Determine the [x, y] coordinate at the center of the cell enclosing the given text.  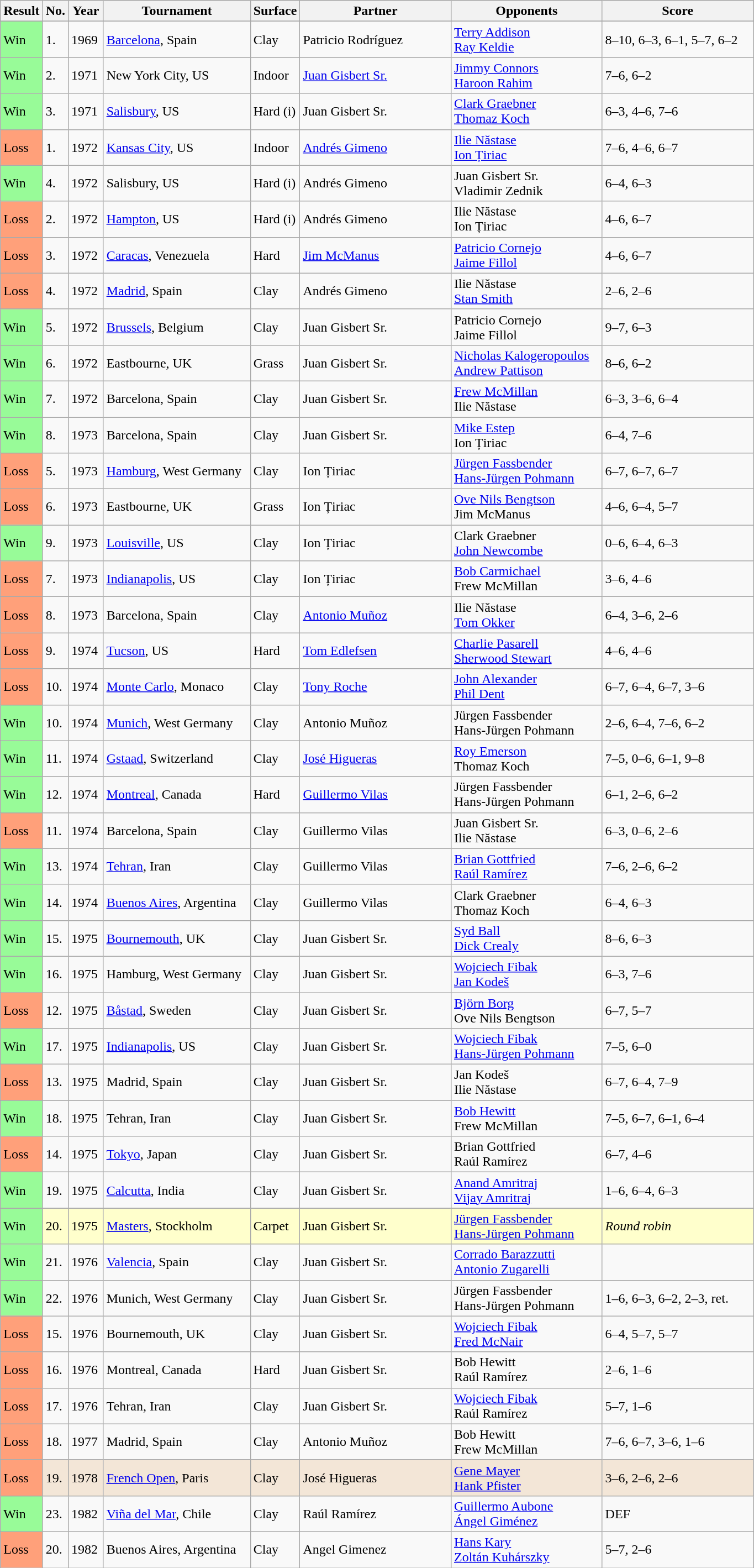
9–7, 6–3 [678, 327]
Monte Carlo, Monaco [177, 686]
Wojciech Fibak Hans-Jürgen Pohmann [526, 1047]
Valencia, Spain [177, 1262]
Wojciech Fibak Fred McNair [526, 1334]
Opponents [526, 11]
5–7, 2–6 [678, 1550]
Mike Estep Ion Țiriac [526, 434]
Jimmy Connors Haroon Rahim [526, 75]
7–5, 0–6, 6–1, 9–8 [678, 758]
New York City, US [177, 75]
6–3, 3–6, 6–4 [678, 399]
1977 [86, 1441]
Result [22, 11]
6–1, 2–6, 6–2 [678, 795]
Caracas, Venezuela [177, 255]
7–6, 6–7, 3–6, 1–6 [678, 1441]
6–4, 3–6, 2–6 [678, 615]
Tokyo, Japan [177, 1154]
8–6, 6–3 [678, 938]
4–6, 4–6 [678, 651]
3–6, 2–6, 2–6 [678, 1478]
7–6, 6–2 [678, 75]
7–5, 6–0 [678, 1047]
Juan Gisbert Sr. Ilie Năstase [526, 830]
Nicholas Kalogeropoulos Andrew Pattison [526, 363]
Kansas City, US [177, 147]
Calcutta, India [177, 1191]
Charlie Pasarell Sherwood Stewart [526, 651]
Patricio Rodríguez [376, 40]
6–3, 7–6 [678, 974]
2–6, 2–6 [678, 291]
8–10, 6–3, 6–1, 5–7, 6–2 [678, 40]
Guillermo Aubone Ángel Giménez [526, 1513]
Round robin [678, 1226]
Wojciech Fibak Raúl Ramírez [526, 1406]
7–6, 2–6, 6–2 [678, 867]
7–6, 4–6, 6–7 [678, 147]
Bob Carmichael Frew McMillan [526, 579]
Hampton, US [177, 219]
Year [86, 11]
1978 [86, 1478]
Score [678, 11]
Partner [376, 11]
4–6, 6–4, 5–7 [678, 507]
0–6, 6–4, 6–3 [678, 543]
Gstaad, Switzerland [177, 758]
Masters, Stockholm [177, 1226]
John Alexander Phil Dent [526, 686]
Juan Gisbert Sr. Vladimir Zednik [526, 183]
6–7, 6–4, 7–9 [678, 1082]
No. [55, 11]
23. [55, 1513]
6–7, 5–7 [678, 1010]
Surface [275, 11]
Gene Mayer Hank Pfister [526, 1478]
Bob Hewitt Raúl Ramírez [526, 1370]
1–6, 6–4, 6–3 [678, 1191]
Raúl Ramírez [376, 1513]
Tom Edlefsen [376, 651]
21. [55, 1262]
Clark Graebner John Newcombe [526, 543]
Hans Kary Zoltán Kuhárszky [526, 1550]
1–6, 6–3, 6–2, 2–3, ret. [678, 1298]
Jim McManus [376, 255]
Anand Amritraj Vijay Amritraj [526, 1191]
3–6, 4–6 [678, 579]
Tony Roche [376, 686]
Björn Borg Ove Nils Bengtson [526, 1010]
Frew McMillan Ilie Năstase [526, 399]
French Open, Paris [177, 1478]
7–5, 6–7, 6–1, 6–4 [678, 1119]
DEF [678, 1513]
6–3, 4–6, 7–6 [678, 112]
Roy Emerson Thomaz Koch [526, 758]
6–3, 0–6, 2–6 [678, 830]
Tournament [177, 11]
2–6, 1–6 [678, 1370]
Louisville, US [177, 543]
6–7, 6–4, 6–7, 3–6 [678, 686]
Ove Nils Bengtson Jim McManus [526, 507]
Wojciech Fibak Jan Kodeš [526, 974]
6–4, 5–7, 5–7 [678, 1334]
Jan Kodeš Ilie Năstase [526, 1082]
Corrado Barazzutti Antonio Zugarelli [526, 1262]
22. [55, 1298]
1969 [86, 40]
8–6, 6–2 [678, 363]
Ilie Năstase Stan Smith [526, 291]
Viña del Mar, Chile [177, 1513]
Angel Gimenez [376, 1550]
2–6, 6–4, 7–6, 6–2 [678, 723]
6–4, 7–6 [678, 434]
Syd Ball Dick Crealy [526, 938]
5–7, 1–6 [678, 1406]
Terry Addison Ray Keldie [526, 40]
Ilie Năstase Tom Okker [526, 615]
Båstad, Sweden [177, 1010]
Brussels, Belgium [177, 327]
6–7, 4–6 [678, 1154]
Tucson, US [177, 651]
6–7, 6–7, 6–7 [678, 471]
Carpet [275, 1226]
